Search for the cell housing the specified text and yield its (x, y) center coordinate. 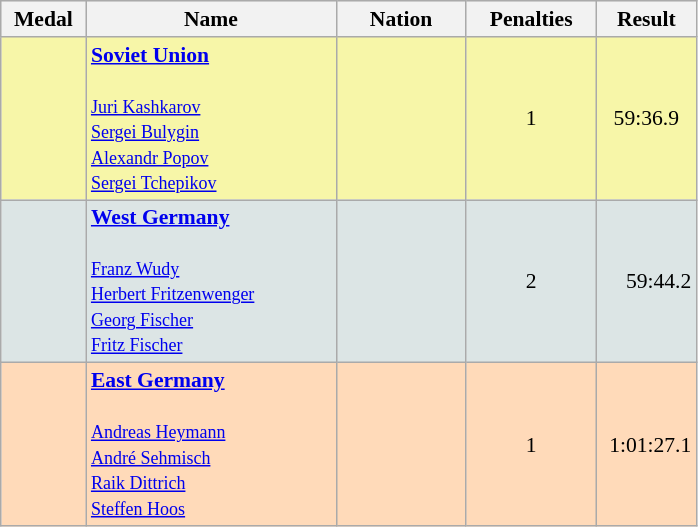
59:36.9 (646, 118)
1:01:27.1 (646, 444)
West GermanyFranz WudyHerbert FritzenwengerGeorg FischerFritz Fischer (211, 282)
Nation (401, 19)
Result (646, 19)
Penalties (531, 19)
Name (211, 19)
Soviet UnionJuri KashkarovSergei BulyginAlexandr PopovSergei Tchepikov (211, 118)
2 (531, 282)
East GermanyAndreas HeymannAndré SehmischRaik DittrichSteffen Hoos (211, 444)
Medal (44, 19)
59:44.2 (646, 282)
